Extract the [x, y] coordinate from the center of the cell holding the provided text.  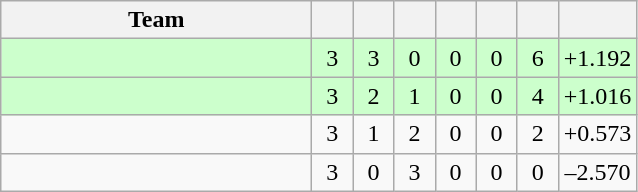
4 [538, 96]
+0.573 [598, 134]
+1.016 [598, 96]
+1.192 [598, 58]
–2.570 [598, 172]
Team [156, 20]
6 [538, 58]
